For the text-containing cell, return its midpoint in [x, y] coordinate format. 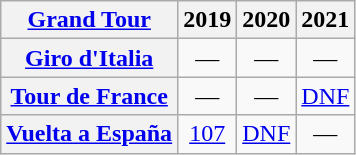
107 [208, 134]
Giro d'Italia [90, 58]
Tour de France [90, 96]
Grand Tour [90, 20]
2020 [266, 20]
2021 [326, 20]
2019 [208, 20]
Vuelta a España [90, 134]
